Identify which cell holds the provided text, then report its [x, y] central coordinate. 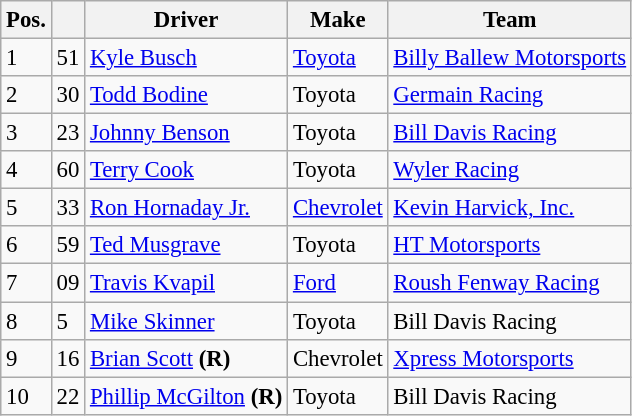
HT Motorsports [510, 245]
Ron Hornaday Jr. [186, 208]
Kyle Busch [186, 58]
51 [68, 58]
2 [26, 95]
60 [68, 170]
Ford [338, 283]
Team [510, 20]
4 [26, 170]
3 [26, 133]
Phillip McGilton (R) [186, 396]
Travis Kvapil [186, 283]
Wyler Racing [510, 170]
Brian Scott (R) [186, 358]
Pos. [26, 20]
Driver [186, 20]
Mike Skinner [186, 321]
09 [68, 283]
23 [68, 133]
59 [68, 245]
33 [68, 208]
Ted Musgrave [186, 245]
10 [26, 396]
Todd Bodine [186, 95]
Kevin Harvick, Inc. [510, 208]
22 [68, 396]
8 [26, 321]
Terry Cook [186, 170]
16 [68, 358]
Xpress Motorsports [510, 358]
Roush Fenway Racing [510, 283]
7 [26, 283]
9 [26, 358]
30 [68, 95]
Billy Ballew Motorsports [510, 58]
Make [338, 20]
6 [26, 245]
Johnny Benson [186, 133]
1 [26, 58]
Germain Racing [510, 95]
